Detect which cell encompasses the target text, then output its [X, Y] center coordinate. 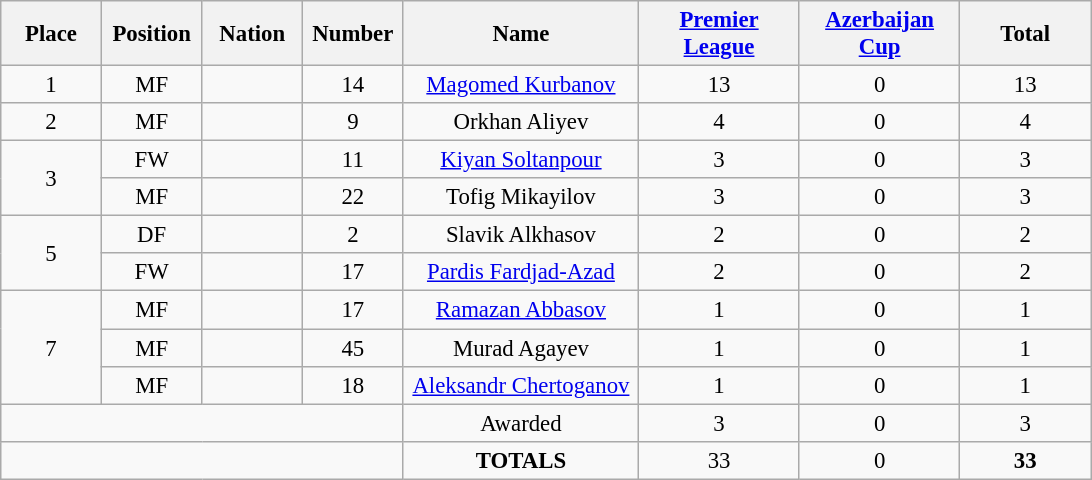
Azerbaijan Cup [880, 34]
Kiyan Soltanpour [521, 160]
Tofig Mikayilov [521, 197]
Orkhan Aliyev [521, 122]
22 [354, 197]
18 [354, 385]
Nation [252, 34]
Pardis Fardjad-Azad [521, 273]
Murad Agayev [521, 348]
45 [354, 348]
7 [52, 348]
Place [52, 34]
Name [521, 34]
Position [152, 34]
Number [354, 34]
11 [354, 160]
Awarded [521, 423]
9 [354, 122]
Total [1026, 34]
Premier League [720, 34]
Slavik Alkhasov [521, 235]
TOTALS [521, 460]
Magomed Kurbanov [521, 85]
Ramazan Abbasov [521, 310]
DF [152, 235]
5 [52, 254]
14 [354, 85]
Aleksandr Chertoganov [521, 385]
